Pinpoint the cell where the given text exists, returning its [x, y] midpoint coordinate. 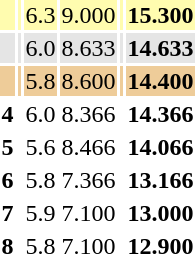
14.066 [160, 147]
7.366 [88, 180]
7 [8, 213]
15.300 [160, 15]
8.633 [88, 48]
14.633 [160, 48]
6.3 [40, 15]
8.600 [88, 81]
14.366 [160, 114]
8.466 [88, 147]
7.100 [88, 213]
13.166 [160, 180]
8.366 [88, 114]
13.000 [160, 213]
5.9 [40, 213]
5.6 [40, 147]
5 [8, 147]
14.400 [160, 81]
4 [8, 114]
9.000 [88, 15]
6 [8, 180]
